Output the [X, Y] coordinate of the center of the cell containing the given text.  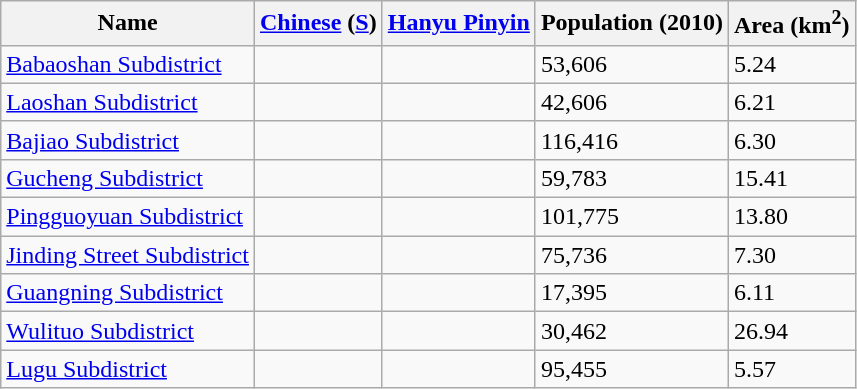
Gucheng Subdistrict [128, 178]
Population (2010) [632, 24]
95,455 [632, 369]
13.80 [792, 217]
6.11 [792, 293]
116,416 [632, 140]
75,736 [632, 255]
Bajiao Subdistrict [128, 140]
Jinding Street Subdistrict [128, 255]
5.24 [792, 64]
Laoshan Subdistrict [128, 102]
59,783 [632, 178]
Hanyu Pinyin [458, 24]
Babaoshan Subdistrict [128, 64]
5.57 [792, 369]
Area (km2) [792, 24]
Lugu Subdistrict [128, 369]
Pingguoyuan Subdistrict [128, 217]
17,395 [632, 293]
101,775 [632, 217]
15.41 [792, 178]
53,606 [632, 64]
7.30 [792, 255]
Name [128, 24]
26.94 [792, 331]
42,606 [632, 102]
Chinese (S) [318, 24]
Wulituo Subdistrict [128, 331]
6.30 [792, 140]
30,462 [632, 331]
Guangning Subdistrict [128, 293]
6.21 [792, 102]
